Search for the cell housing the specified text and yield its [X, Y] center coordinate. 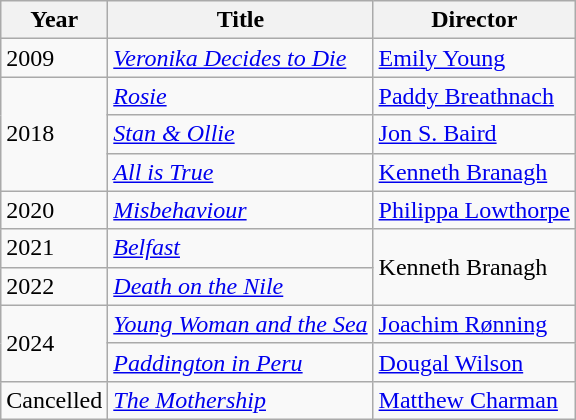
Rosie [240, 96]
Year [54, 20]
2018 [54, 134]
Matthew Charman [474, 400]
Misbehaviour [240, 210]
Belfast [240, 248]
2022 [54, 286]
2024 [54, 343]
Young Woman and the Sea [240, 324]
Emily Young [474, 58]
Jon S. Baird [474, 134]
Death on the Nile [240, 286]
Joachim Rønning [474, 324]
All is True [240, 172]
2021 [54, 248]
Philippa Lowthorpe [474, 210]
2020 [54, 210]
The Mothership [240, 400]
Director [474, 20]
Paddington in Peru [240, 362]
Title [240, 20]
Cancelled [54, 400]
Paddy Breathnach [474, 96]
Veronika Decides to Die [240, 58]
2009 [54, 58]
Dougal Wilson [474, 362]
Stan & Ollie [240, 134]
